Return [x, y] of the center of cell containing provided text 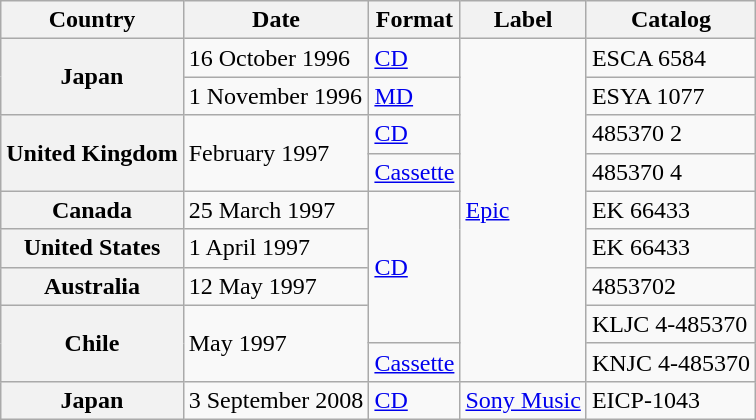
Australia [92, 286]
Epic [523, 210]
KNJC 4-485370 [670, 362]
United Kingdom [92, 153]
ESYA 1077 [670, 96]
Chile [92, 343]
485370 4 [670, 172]
Sony Music [523, 400]
3 September 2008 [276, 400]
485370 2 [670, 134]
Canada [92, 210]
ESCA 6584 [670, 58]
February 1997 [276, 153]
4853702 [670, 286]
Catalog [670, 20]
12 May 1997 [276, 286]
1 April 1997 [276, 248]
MD [414, 96]
Format [414, 20]
Country [92, 20]
Date [276, 20]
1 November 1996 [276, 96]
Label [523, 20]
EICP-1043 [670, 400]
KLJC 4-485370 [670, 324]
May 1997 [276, 343]
United States [92, 248]
25 March 1997 [276, 210]
16 October 1996 [276, 58]
